Identify which cell holds the provided text, then report its [X, Y] central coordinate. 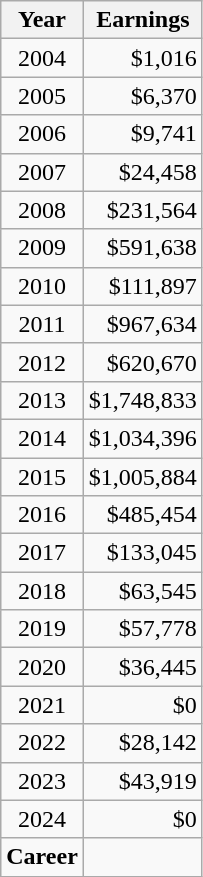
2004 [42, 58]
2013 [42, 400]
$24,458 [142, 172]
2011 [42, 324]
Earnings [142, 20]
$9,741 [142, 134]
2018 [42, 591]
2015 [42, 477]
$63,545 [142, 591]
$1,005,884 [142, 477]
2024 [42, 819]
$28,142 [142, 743]
2019 [42, 629]
2016 [42, 515]
2005 [42, 96]
$1,016 [142, 58]
$591,638 [142, 248]
$43,919 [142, 781]
2008 [42, 210]
2012 [42, 362]
$1,748,833 [142, 400]
$57,778 [142, 629]
2023 [42, 781]
2010 [42, 286]
2014 [42, 438]
$111,897 [142, 286]
$485,454 [142, 515]
2007 [42, 172]
$967,634 [142, 324]
Career [42, 857]
2006 [42, 134]
$231,564 [142, 210]
$620,670 [142, 362]
$1,034,396 [142, 438]
2022 [42, 743]
$6,370 [142, 96]
2021 [42, 705]
2009 [42, 248]
2020 [42, 667]
$36,445 [142, 667]
$133,045 [142, 553]
Year [42, 20]
2017 [42, 553]
